Detect which cell encompasses the target text, then output its (x, y) center coordinate. 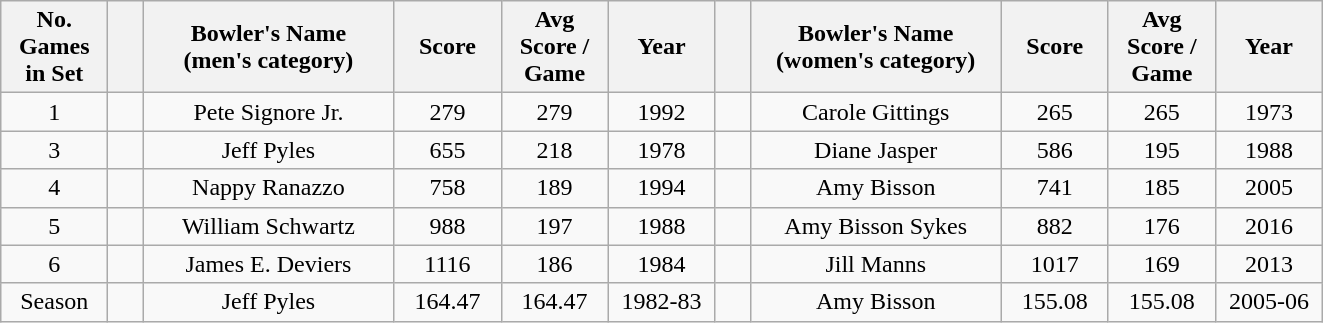
4 (54, 188)
2016 (1268, 226)
5 (54, 226)
1973 (1268, 112)
Nappy Ranazzo (268, 188)
189 (554, 188)
988 (448, 226)
1116 (448, 264)
1982-83 (662, 302)
176 (1162, 226)
195 (1162, 150)
169 (1162, 264)
William Schwartz (268, 226)
2013 (1268, 264)
186 (554, 264)
741 (1054, 188)
Carole Gittings (876, 112)
1994 (662, 188)
1978 (662, 150)
2005 (1268, 188)
218 (554, 150)
Pete Signore Jr. (268, 112)
882 (1054, 226)
2005-06 (1268, 302)
Diane Jasper (876, 150)
Jill Manns (876, 264)
James E. Deviers (268, 264)
Amy Bisson Sykes (876, 226)
Bowler's Name (men's category) (268, 47)
Season (54, 302)
655 (448, 150)
185 (1162, 188)
1 (54, 112)
586 (1054, 150)
1017 (1054, 264)
1992 (662, 112)
197 (554, 226)
758 (448, 188)
Bowler's Name (women's category) (876, 47)
3 (54, 150)
6 (54, 264)
No. Games in Set (54, 47)
1984 (662, 264)
